Detect which cell encompasses the target text, then output its [X, Y] center coordinate. 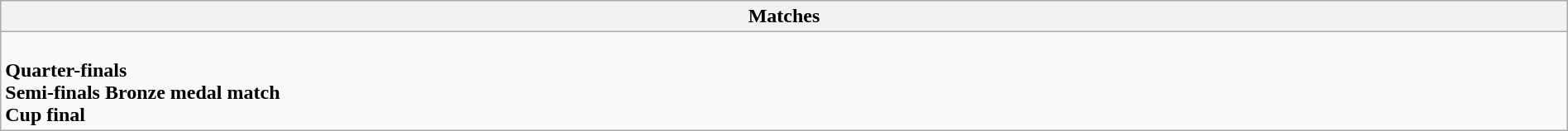
Quarter-finals Semi-finals Bronze medal match Cup final [784, 81]
Matches [784, 16]
